Capture the cell that displays the provided text and extract its (x, y) central coordinate. 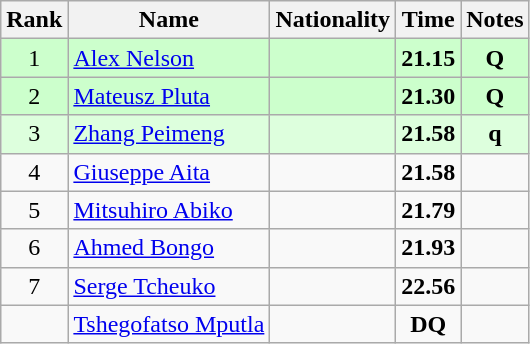
Mitsuhiro Abiko (169, 210)
Serge Tcheuko (169, 286)
6 (34, 248)
Alex Nelson (169, 58)
Ahmed Bongo (169, 248)
21.93 (428, 248)
Zhang Peimeng (169, 134)
Time (428, 20)
Tshegofatso Mputla (169, 324)
2 (34, 96)
Rank (34, 20)
7 (34, 286)
21.30 (428, 96)
4 (34, 172)
Notes (495, 20)
Name (169, 20)
Nationality (333, 20)
DQ (428, 324)
22.56 (428, 286)
1 (34, 58)
5 (34, 210)
Mateusz Pluta (169, 96)
21.15 (428, 58)
3 (34, 134)
Giuseppe Aita (169, 172)
q (495, 134)
21.79 (428, 210)
